Capture the cell that displays the provided text and extract its (x, y) central coordinate. 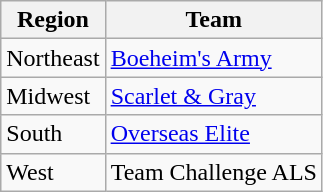
South (53, 134)
Region (53, 20)
Boeheim's Army (214, 58)
West (53, 172)
Team Challenge ALS (214, 172)
Team (214, 20)
Northeast (53, 58)
Scarlet & Gray (214, 96)
Midwest (53, 96)
Overseas Elite (214, 134)
